Pinpoint the cell where the given text exists, returning its [x, y] midpoint coordinate. 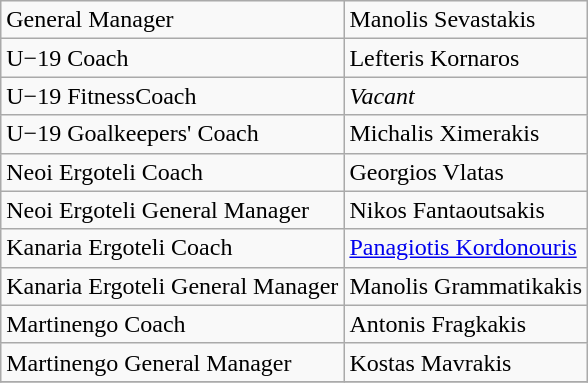
General Manager [172, 20]
Kanaria Ergoteli Coach [172, 248]
U−19 Coach [172, 58]
Michalis Ximerakis [466, 134]
Nikos Fantaoutsakis [466, 210]
Kostas Mavrakis [466, 362]
U−19 FitnessCoach [172, 96]
Vacant [466, 96]
Lefteris Kornaros [466, 58]
Neoi Ergoteli Coach [172, 172]
Neoi Ergoteli General Manager [172, 210]
Martinengo General Manager [172, 362]
Martinengo Coach [172, 324]
U−19 Goalkeepers' Coach [172, 134]
Antonis Fragkakis [466, 324]
Kanaria Ergoteli General Manager [172, 286]
Manolis Sevastakis [466, 20]
Manolis Grammatikakis [466, 286]
Georgios Vlatas [466, 172]
Panagiotis Kordonouris [466, 248]
